Provide the (x, y) coordinate of the cell's center where the given text is located.  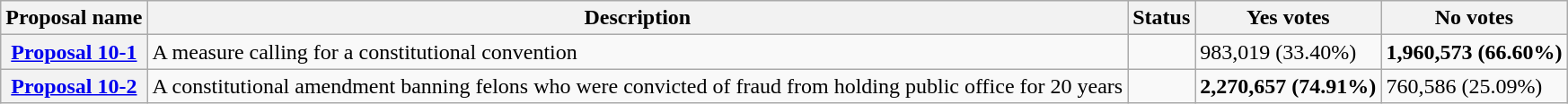
Yes votes (1288, 18)
Proposal 10-2 (74, 86)
No votes (1475, 18)
Description (638, 18)
Proposal 10-1 (74, 52)
1,960,573 (66.60%) (1475, 52)
2,270,657 (74.91%) (1288, 86)
A constitutional amendment banning felons who were convicted of fraud from holding public office for 20 years (638, 86)
Status (1162, 18)
Proposal name (74, 18)
760,586 (25.09%) (1475, 86)
983,019 (33.40%) (1288, 52)
A measure calling for a constitutional convention (638, 52)
